Return [X, Y] of the center of cell containing provided text 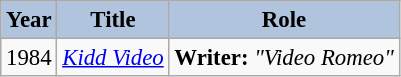
Year [29, 20]
Kidd Video [113, 58]
Title [113, 20]
Role [284, 20]
1984 [29, 58]
Writer: "Video Romeo" [284, 58]
